Extract the (x, y) coordinate from the center of the cell holding the provided text.  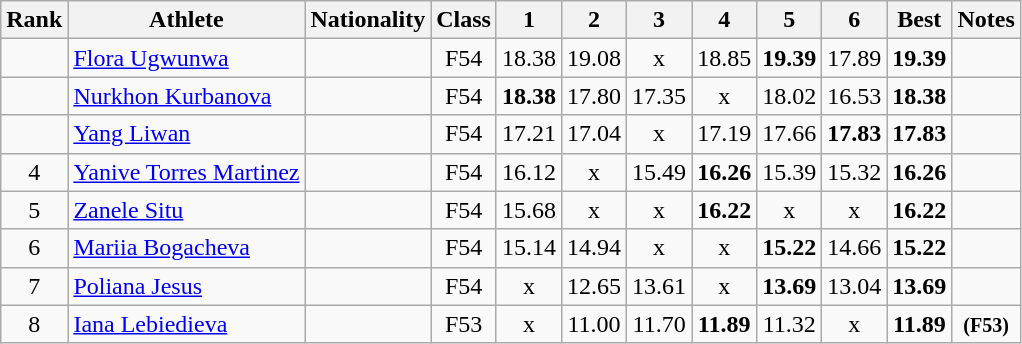
19.08 (594, 58)
Rank (34, 20)
15.14 (528, 248)
8 (34, 324)
Yanive Torres Martinez (186, 172)
15.49 (660, 172)
Yang Liwan (186, 134)
13.04 (854, 286)
Mariia Bogacheva (186, 248)
3 (660, 20)
17.80 (594, 96)
16.53 (854, 96)
16.12 (528, 172)
Nationality (368, 20)
17.89 (854, 58)
Zanele Situ (186, 210)
14.94 (594, 248)
7 (34, 286)
Athlete (186, 20)
(F53) (986, 324)
Best (920, 20)
11.00 (594, 324)
18.85 (724, 58)
18.02 (790, 96)
15.39 (790, 172)
17.21 (528, 134)
12.65 (594, 286)
17.35 (660, 96)
13.61 (660, 286)
11.32 (790, 324)
15.32 (854, 172)
14.66 (854, 248)
Notes (986, 20)
15.68 (528, 210)
17.19 (724, 134)
Poliana Jesus (186, 286)
17.04 (594, 134)
Nurkhon Kurbanova (186, 96)
Class (464, 20)
17.66 (790, 134)
F53 (464, 324)
2 (594, 20)
11.70 (660, 324)
Flora Ugwunwa (186, 58)
Iana Lebiedieva (186, 324)
1 (528, 20)
